Detect which cell encompasses the target text, then output its (x, y) center coordinate. 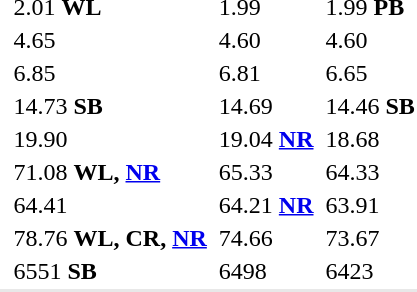
64.41 (110, 205)
6498 (266, 271)
4.65 (110, 40)
78.76 WL, CR, NR (110, 238)
19.90 (110, 139)
64.21 NR (266, 205)
71.08 WL, NR (110, 172)
64.33 (370, 172)
6551 SB (110, 271)
6.65 (370, 73)
19.04 NR (266, 139)
73.67 (370, 238)
14.69 (266, 106)
6.85 (110, 73)
74.66 (266, 238)
6423 (370, 271)
14.73 SB (110, 106)
14.46 SB (370, 106)
18.68 (370, 139)
65.33 (266, 172)
6.81 (266, 73)
63.91 (370, 205)
